Find where the given text appears and provide that cell's center as (x, y) coordinate. 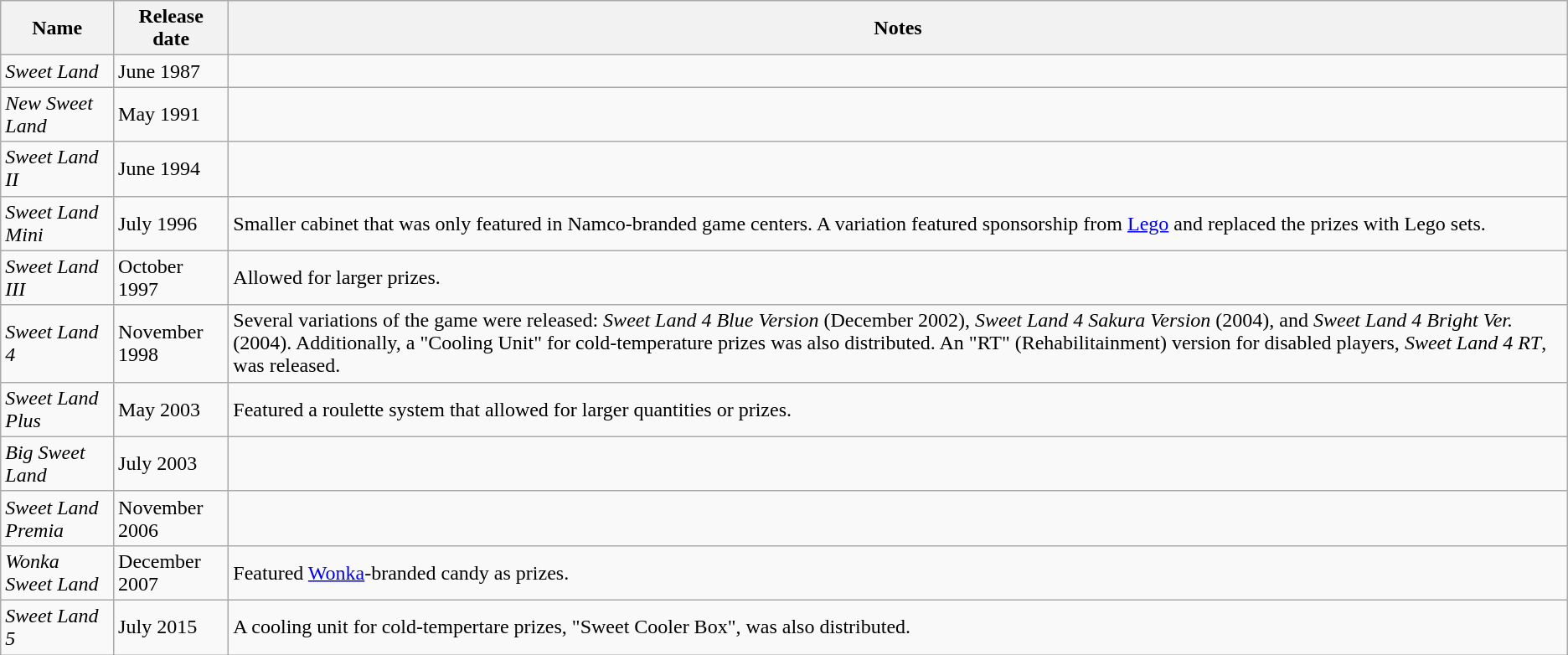
Wonka Sweet Land (57, 573)
Big Sweet Land (57, 464)
Sweet Land Mini (57, 223)
A cooling unit for cold-tempertare prizes, "Sweet Cooler Box", was also distributed. (898, 627)
November 1998 (171, 343)
Sweet Land 4 (57, 343)
December 2007 (171, 573)
Sweet Land Premia (57, 518)
November 2006 (171, 518)
June 1994 (171, 169)
Sweet Land (57, 71)
Allowed for larger prizes. (898, 278)
Featured a roulette system that allowed for larger quantities or prizes. (898, 409)
Sweet Land II (57, 169)
Notes (898, 28)
July 1996 (171, 223)
Sweet Land Plus (57, 409)
July 2003 (171, 464)
May 1991 (171, 114)
Name (57, 28)
New Sweet Land (57, 114)
Release date (171, 28)
October 1997 (171, 278)
May 2003 (171, 409)
Sweet Land III (57, 278)
Featured Wonka-branded candy as prizes. (898, 573)
Sweet Land 5 (57, 627)
June 1987 (171, 71)
July 2015 (171, 627)
